Extract the (x, y) coordinate from the center of the cell holding the provided text.  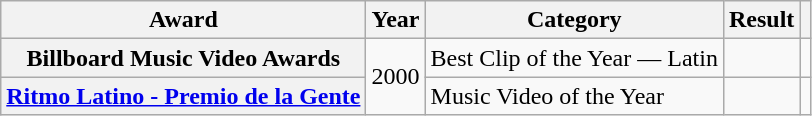
Billboard Music Video Awards (184, 58)
Ritmo Latino - Premio de la Gente (184, 96)
Year (396, 20)
Result (761, 20)
Best Clip of the Year — Latin (574, 58)
Music Video of the Year (574, 96)
Award (184, 20)
Category (574, 20)
2000 (396, 77)
